Return (X, Y) of the center of cell containing provided text 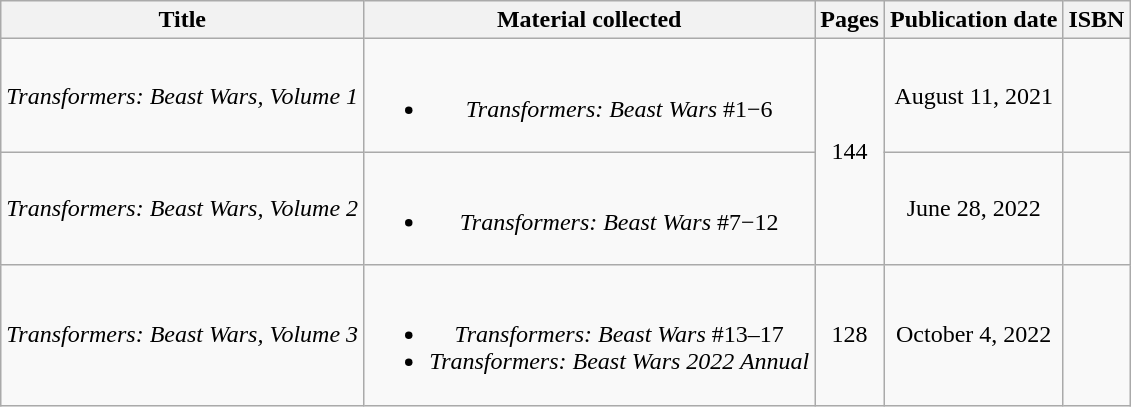
June 28, 2022 (973, 208)
Pages (850, 20)
144 (850, 152)
ISBN (1096, 20)
128 (850, 335)
Transformers: Beast Wars, Volume 1 (182, 96)
Transformers: Beast Wars, Volume 3 (182, 335)
Transformers: Beast Wars #13–17Transformers: Beast Wars 2022 Annual (590, 335)
Transformers: Beast Wars, Volume 2 (182, 208)
Material collected (590, 20)
October 4, 2022 (973, 335)
August 11, 2021 (973, 96)
Transformers: Beast Wars #1−6 (590, 96)
Publication date (973, 20)
Title (182, 20)
Transformers: Beast Wars #7−12 (590, 208)
